Scan for the cell matching the given text and deliver its (X, Y) coordinate at center. 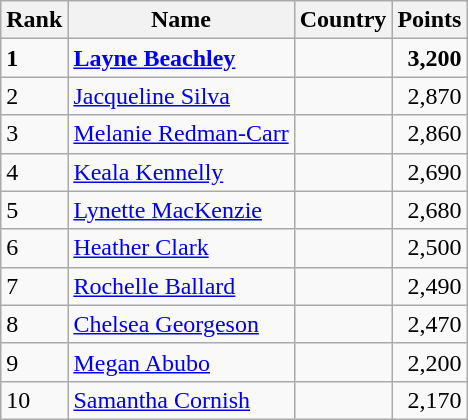
2 (34, 96)
Lynette MacKenzie (181, 210)
Layne Beachley (181, 58)
5 (34, 210)
Country (343, 20)
6 (34, 248)
2,490 (430, 286)
2,860 (430, 134)
2,500 (430, 248)
Points (430, 20)
Melanie Redman-Carr (181, 134)
3 (34, 134)
2,870 (430, 96)
Heather Clark (181, 248)
9 (34, 362)
Rochelle Ballard (181, 286)
10 (34, 400)
Rank (34, 20)
1 (34, 58)
Megan Abubo (181, 362)
8 (34, 324)
Name (181, 20)
2,690 (430, 172)
Keala Kennelly (181, 172)
7 (34, 286)
2,470 (430, 324)
2,200 (430, 362)
2,680 (430, 210)
4 (34, 172)
Jacqueline Silva (181, 96)
Samantha Cornish (181, 400)
2,170 (430, 400)
Chelsea Georgeson (181, 324)
3,200 (430, 58)
